For the text-containing cell, return its midpoint in [x, y] coordinate format. 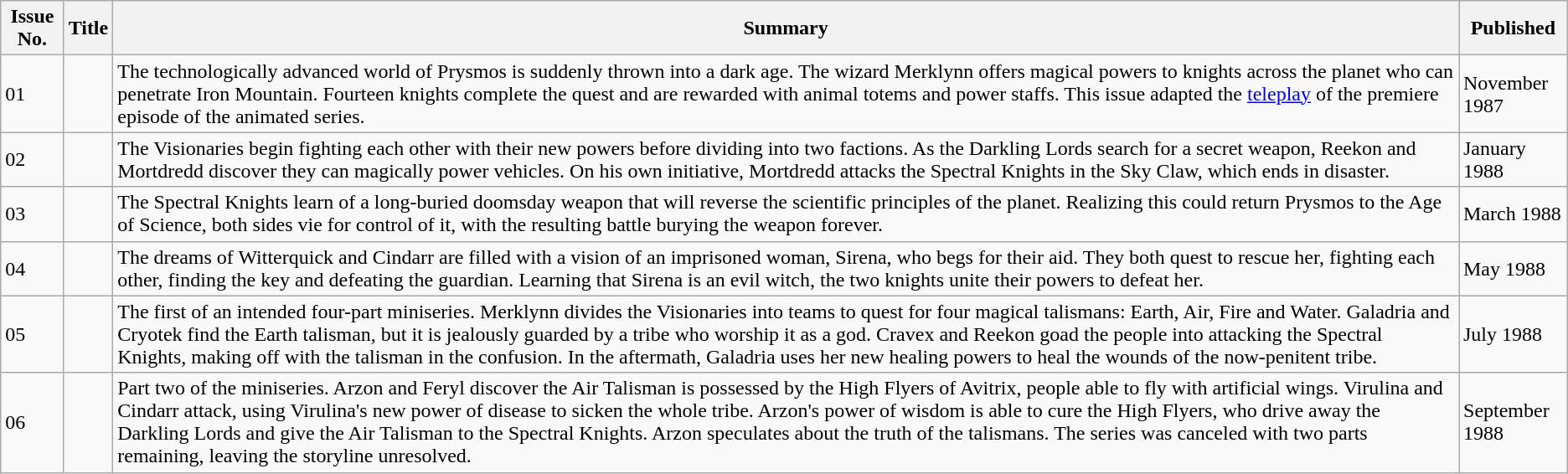
January 1988 [1514, 159]
03 [32, 214]
04 [32, 268]
November 1987 [1514, 94]
05 [32, 334]
Published [1514, 28]
July 1988 [1514, 334]
06 [32, 422]
Title [89, 28]
March 1988 [1514, 214]
Issue No. [32, 28]
Summary [786, 28]
September 1988 [1514, 422]
May 1988 [1514, 268]
01 [32, 94]
02 [32, 159]
